Extract the [X, Y] coordinate from the center of the cell holding the provided text.  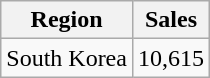
Region [67, 20]
Sales [170, 20]
South Korea [67, 58]
10,615 [170, 58]
